Locate the cell with the specified text and output its [x, y] center coordinate. 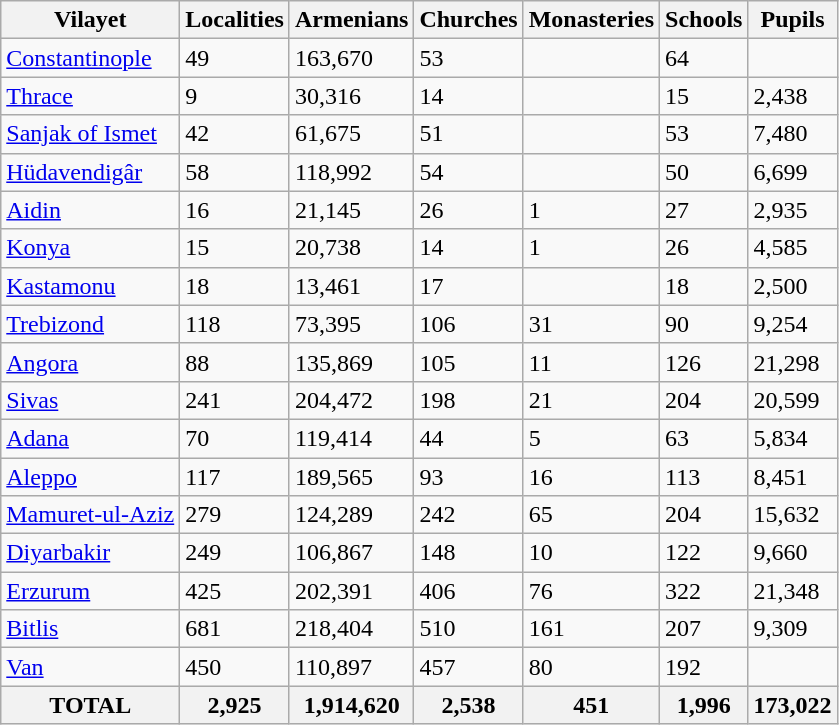
189,565 [351, 477]
Erzurum [90, 591]
Angora [90, 362]
2,935 [792, 210]
2,925 [235, 705]
406 [468, 591]
118 [235, 324]
Hüdavendigâr [90, 172]
681 [235, 629]
2,538 [468, 705]
122 [704, 553]
113 [704, 477]
Vilayet [90, 20]
5,834 [792, 438]
4,585 [792, 248]
126 [704, 362]
Sanjak of Ismet [90, 134]
Aidin [90, 210]
42 [235, 134]
65 [591, 515]
2,500 [792, 286]
31 [591, 324]
9,309 [792, 629]
Monasteries [591, 20]
Van [90, 667]
106,867 [351, 553]
118,992 [351, 172]
117 [235, 477]
63 [704, 438]
451 [591, 705]
Churches [468, 20]
Trebizond [90, 324]
249 [235, 553]
9,254 [792, 324]
Diyarbakir [90, 553]
279 [235, 515]
Kastamonu [90, 286]
21 [591, 400]
Constantinople [90, 58]
Pupils [792, 20]
44 [468, 438]
15,632 [792, 515]
242 [468, 515]
9 [235, 96]
450 [235, 667]
Localities [235, 20]
Thrace [90, 96]
Sivas [90, 400]
54 [468, 172]
204,472 [351, 400]
Mamuret-ul-Aziz [90, 515]
105 [468, 362]
207 [704, 629]
13,461 [351, 286]
322 [704, 591]
20,599 [792, 400]
21,298 [792, 362]
73,395 [351, 324]
2,438 [792, 96]
457 [468, 667]
163,670 [351, 58]
64 [704, 58]
Armenians [351, 20]
20,738 [351, 248]
192 [704, 667]
198 [468, 400]
80 [591, 667]
9,660 [792, 553]
11 [591, 362]
110,897 [351, 667]
58 [235, 172]
TOTAL [90, 705]
50 [704, 172]
Adana [90, 438]
27 [704, 210]
135,869 [351, 362]
7,480 [792, 134]
173,022 [792, 705]
Aleppo [90, 477]
202,391 [351, 591]
1,996 [704, 705]
17 [468, 286]
10 [591, 553]
21,348 [792, 591]
Konya [90, 248]
70 [235, 438]
Schools [704, 20]
61,675 [351, 134]
49 [235, 58]
106 [468, 324]
124,289 [351, 515]
Bitlis [90, 629]
148 [468, 553]
93 [468, 477]
218,404 [351, 629]
241 [235, 400]
8,451 [792, 477]
51 [468, 134]
90 [704, 324]
5 [591, 438]
161 [591, 629]
21,145 [351, 210]
425 [235, 591]
6,699 [792, 172]
1,914,620 [351, 705]
510 [468, 629]
119,414 [351, 438]
88 [235, 362]
30,316 [351, 96]
76 [591, 591]
